Locate the cell with the specified text and output its [X, Y] center coordinate. 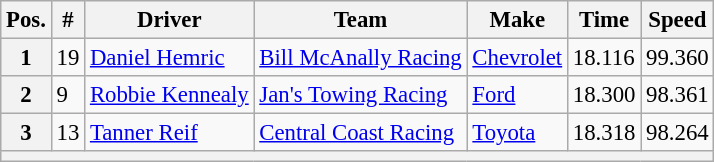
Tanner Reif [170, 133]
Speed [678, 20]
Daniel Hemric [170, 58]
Make [517, 20]
3 [26, 133]
Toyota [517, 133]
98.361 [678, 95]
1 [26, 58]
9 [68, 95]
18.116 [604, 58]
Bill McAnally Racing [360, 58]
Chevrolet [517, 58]
Driver [170, 20]
Pos. [26, 20]
18.318 [604, 133]
Time [604, 20]
18.300 [604, 95]
Ford [517, 95]
2 [26, 95]
Robbie Kennealy [170, 95]
Jan's Towing Racing [360, 95]
98.264 [678, 133]
99.360 [678, 58]
19 [68, 58]
13 [68, 133]
# [68, 20]
Central Coast Racing [360, 133]
Team [360, 20]
